Capture the cell that displays the provided text and extract its [X, Y] central coordinate. 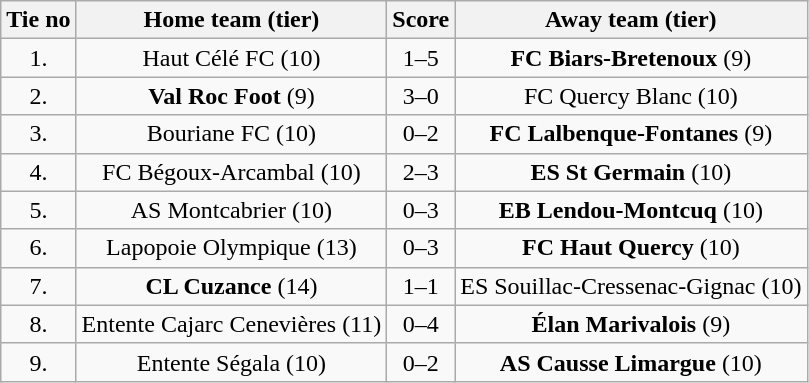
1–1 [421, 286]
FC Haut Quercy (10) [631, 248]
Home team (tier) [232, 20]
2. [38, 96]
2–3 [421, 172]
9. [38, 362]
ES Souillac-Cressenac-Gignac (10) [631, 286]
FC Quercy Blanc (10) [631, 96]
EB Lendou-Montcuq (10) [631, 210]
Away team (tier) [631, 20]
Score [421, 20]
5. [38, 210]
Bouriane FC (10) [232, 134]
ES St Germain (10) [631, 172]
Entente Cajarc Cenevières (11) [232, 324]
0–4 [421, 324]
1–5 [421, 58]
Tie no [38, 20]
FC Bégoux-Arcambal (10) [232, 172]
Val Roc Foot (9) [232, 96]
3–0 [421, 96]
1. [38, 58]
AS Causse Limargue (10) [631, 362]
8. [38, 324]
Élan Marivalois (9) [631, 324]
6. [38, 248]
Lapopoie Olympique (13) [232, 248]
CL Cuzance (14) [232, 286]
Entente Ségala (10) [232, 362]
3. [38, 134]
FC Lalbenque-Fontanes (9) [631, 134]
FC Biars-Bretenoux (9) [631, 58]
Haut Célé FC (10) [232, 58]
7. [38, 286]
4. [38, 172]
AS Montcabrier (10) [232, 210]
